From the cell containing the given text, extract its center point as (x, y) coordinate. 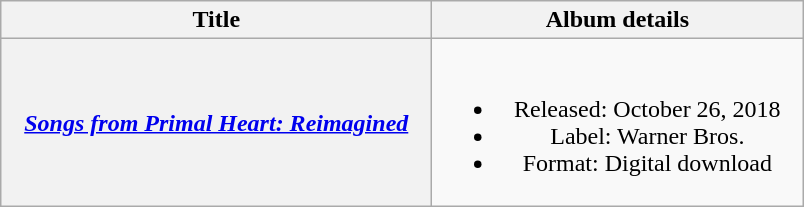
Released: October 26, 2018Label: Warner Bros.Format: Digital download (618, 122)
Songs from Primal Heart: Reimagined (216, 122)
Album details (618, 20)
Title (216, 20)
